For the text-containing cell, return its midpoint in [X, Y] coordinate format. 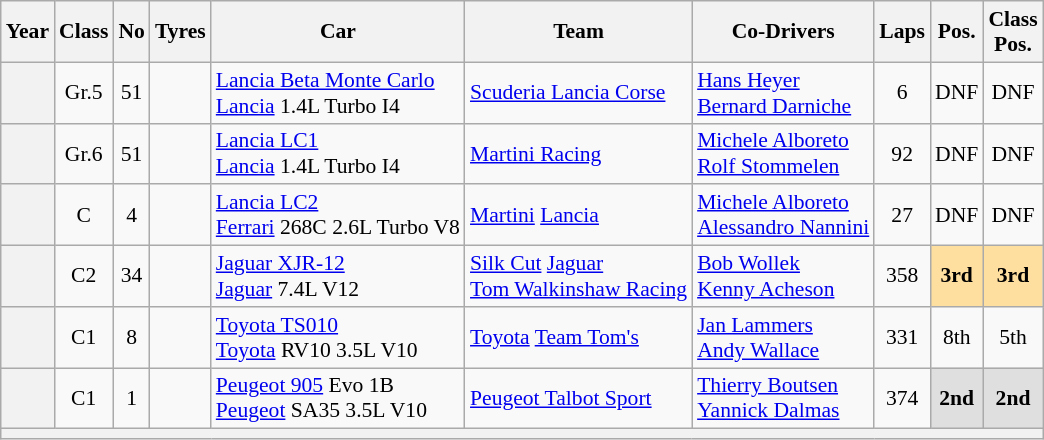
358 [902, 276]
Toyota TS010Toyota RV10 3.5L V10 [338, 338]
Gr.5 [84, 92]
Martini Lancia [578, 216]
Pos. [956, 32]
Laps [902, 32]
8th [956, 338]
Team [578, 32]
Jan Lammers Andy Wallace [783, 338]
92 [902, 154]
Lancia LC1Lancia 1.4L Turbo I4 [338, 154]
Bob Wollek Kenny Acheson [783, 276]
Scuderia Lancia Corse [578, 92]
C2 [84, 276]
27 [902, 216]
Michele Alboreto Rolf Stommelen [783, 154]
ClassPos. [1012, 32]
C [84, 216]
331 [902, 338]
Silk Cut Jaguar Tom Walkinshaw Racing [578, 276]
Lancia Beta Monte CarloLancia 1.4L Turbo I4 [338, 92]
4 [132, 216]
Tyres [180, 32]
5th [1012, 338]
Michele Alboreto Alessandro Nannini [783, 216]
1 [132, 398]
Peugeot Talbot Sport [578, 398]
Peugeot 905 Evo 1BPeugeot SA35 3.5L V10 [338, 398]
Jaguar XJR-12Jaguar 7.4L V12 [338, 276]
Thierry Boutsen Yannick Dalmas [783, 398]
Car [338, 32]
Year [28, 32]
Hans Heyer Bernard Darniche [783, 92]
Lancia LC2Ferrari 268C 2.6L Turbo V8 [338, 216]
Class [84, 32]
Co-Drivers [783, 32]
Martini Racing [578, 154]
Toyota Team Tom's [578, 338]
No [132, 32]
8 [132, 338]
Gr.6 [84, 154]
34 [132, 276]
6 [902, 92]
374 [902, 398]
